Scan for the cell matching the given text and deliver its (X, Y) coordinate at center. 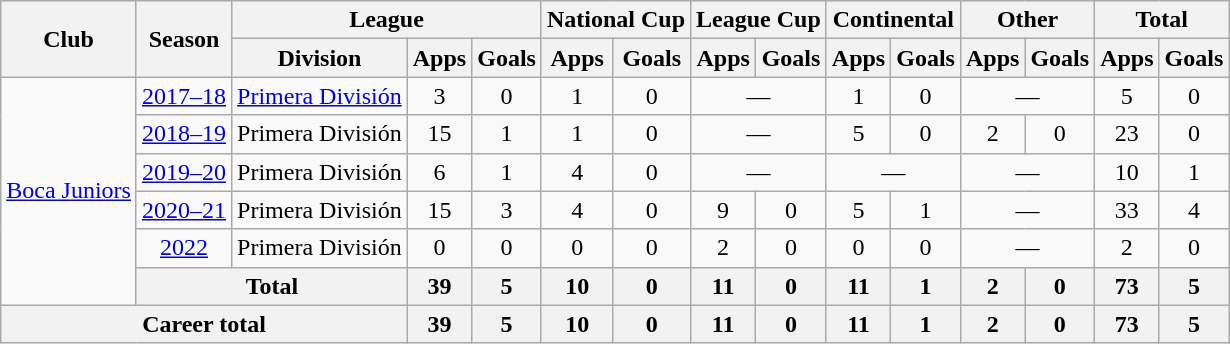
2020–21 (184, 210)
Season (184, 39)
6 (439, 172)
Continental (893, 20)
2018–19 (184, 134)
23 (1127, 134)
League Cup (759, 20)
2017–18 (184, 96)
National Cup (616, 20)
Boca Juniors (69, 191)
League (387, 20)
Other (1027, 20)
Division (320, 58)
9 (724, 210)
Career total (204, 324)
2019–20 (184, 172)
Club (69, 39)
33 (1127, 210)
2022 (184, 248)
